Capture the cell that displays the provided text and extract its [X, Y] central coordinate. 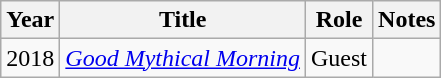
2018 [30, 58]
Guest [340, 58]
Notes [407, 20]
Title [183, 20]
Year [30, 20]
Good Mythical Morning [183, 58]
Role [340, 20]
